Determine the (x, y) coordinate at the center of the cell enclosing the given text.  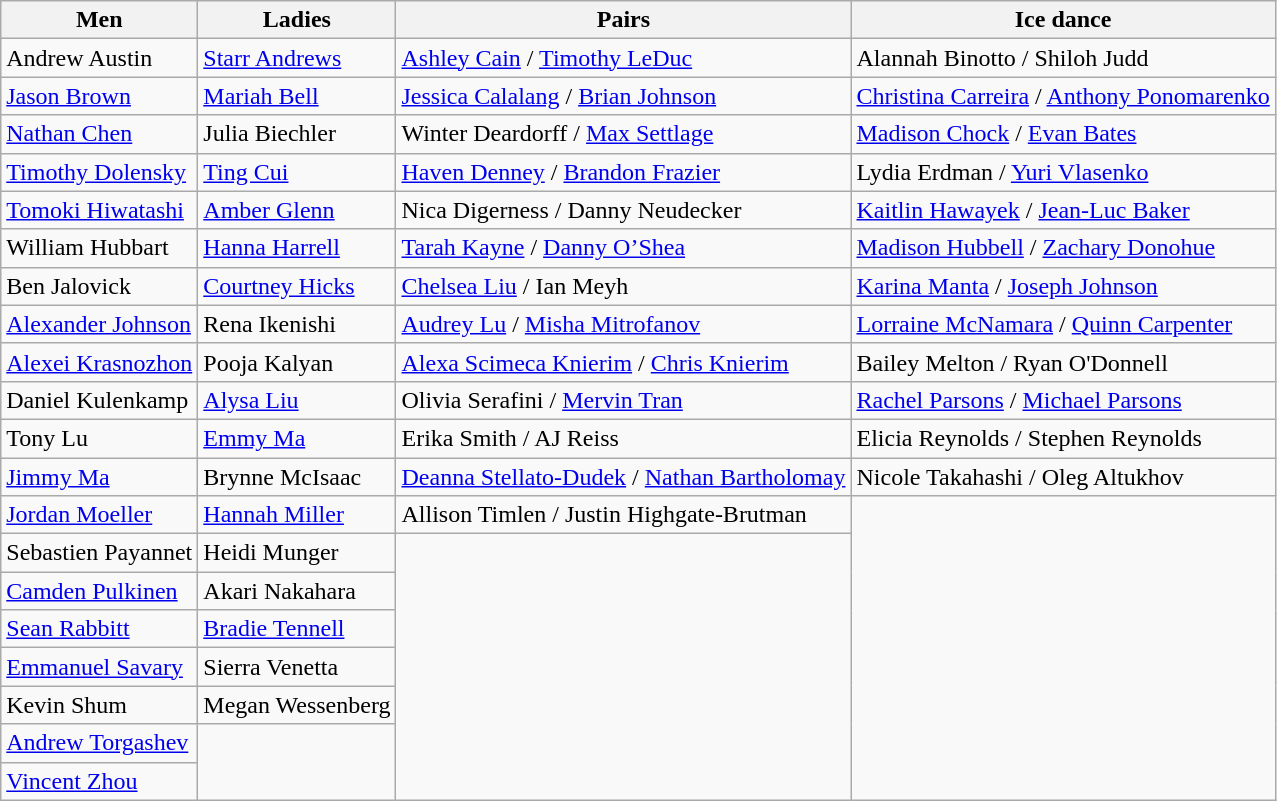
Alexa Scimeca Knierim / Chris Knierim (624, 362)
Kevin Shum (100, 705)
Daniel Kulenkamp (100, 400)
Jessica Calalang / Brian Johnson (624, 96)
Rachel Parsons / Michael Parsons (1063, 400)
Ben Jalovick (100, 286)
Karina Manta / Joseph Johnson (1063, 286)
Winter Deardorff / Max Settlage (624, 134)
Madison Chock / Evan Bates (1063, 134)
Starr Andrews (297, 58)
Andrew Austin (100, 58)
Sierra Venetta (297, 667)
Amber Glenn (297, 210)
Men (100, 20)
Kaitlin Hawayek / Jean-Luc Baker (1063, 210)
Emmy Ma (297, 438)
Courtney Hicks (297, 286)
Alexander Johnson (100, 324)
Elicia Reynolds / Stephen Reynolds (1063, 438)
Emmanuel Savary (100, 667)
Mariah Bell (297, 96)
Megan Wessenberg (297, 705)
Jimmy Ma (100, 477)
Jordan Moeller (100, 515)
Lydia Erdman / Yuri Vlasenko (1063, 172)
Ice dance (1063, 20)
Christina Carreira / Anthony Ponomarenko (1063, 96)
Brynne McIsaac (297, 477)
Heidi Munger (297, 553)
Julia Biechler (297, 134)
Allison Timlen / Justin Highgate-Brutman (624, 515)
Tomoki Hiwatashi (100, 210)
Hannah Miller (297, 515)
William Hubbart (100, 248)
Bradie Tennell (297, 629)
Ting Cui (297, 172)
Chelsea Liu / Ian Meyh (624, 286)
Vincent Zhou (100, 781)
Alexei Krasnozhon (100, 362)
Ashley Cain / Timothy LeDuc (624, 58)
Deanna Stellato-Dudek / Nathan Bartholomay (624, 477)
Pairs (624, 20)
Tony Lu (100, 438)
Jason Brown (100, 96)
Lorraine McNamara / Quinn Carpenter (1063, 324)
Tarah Kayne / Danny O’Shea (624, 248)
Akari Nakahara (297, 591)
Haven Denney / Brandon Frazier (624, 172)
Pooja Kalyan (297, 362)
Nathan Chen (100, 134)
Alannah Binotto / Shiloh Judd (1063, 58)
Madison Hubbell / Zachary Donohue (1063, 248)
Hanna Harrell (297, 248)
Nica Digerness / Danny Neudecker (624, 210)
Alysa Liu (297, 400)
Erika Smith / AJ Reiss (624, 438)
Rena Ikenishi (297, 324)
Audrey Lu / Misha Mitrofanov (624, 324)
Nicole Takahashi / Oleg Altukhov (1063, 477)
Sebastien Payannet (100, 553)
Bailey Melton / Ryan O'Donnell (1063, 362)
Olivia Serafini / Mervin Tran (624, 400)
Camden Pulkinen (100, 591)
Andrew Torgashev (100, 743)
Timothy Dolensky (100, 172)
Ladies (297, 20)
Sean Rabbitt (100, 629)
